Return (x, y) of the center of cell containing provided text 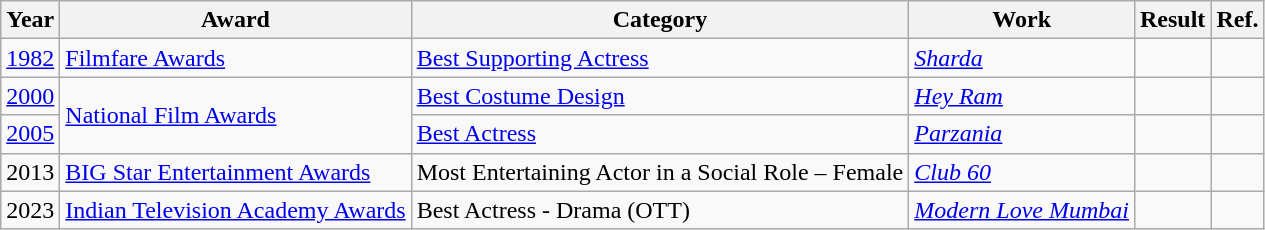
Category (660, 20)
2000 (30, 96)
1982 (30, 58)
Parzania (1022, 134)
Club 60 (1022, 172)
Best Actress - Drama (OTT) (660, 210)
Best Supporting Actress (660, 58)
Award (236, 20)
Year (30, 20)
Best Actress (660, 134)
National Film Awards (236, 115)
Sharda (1022, 58)
BIG Star Entertainment Awards (236, 172)
Work (1022, 20)
Most Entertaining Actor in a Social Role – Female (660, 172)
Best Costume Design (660, 96)
Indian Television Academy Awards (236, 210)
Filmfare Awards (236, 58)
Ref. (1238, 20)
Hey Ram (1022, 96)
Modern Love Mumbai (1022, 210)
Result (1172, 20)
2005 (30, 134)
2023 (30, 210)
2013 (30, 172)
